Locate the cell with the specified text and output its [X, Y] center coordinate. 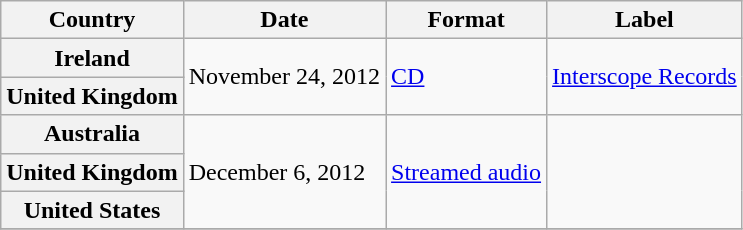
Label [645, 20]
Australia [92, 134]
Format [466, 20]
CD [466, 77]
November 24, 2012 [284, 77]
Country [92, 20]
Date [284, 20]
Streamed audio [466, 172]
United States [92, 210]
Ireland [92, 58]
Interscope Records [645, 77]
December 6, 2012 [284, 172]
